Search for the cell housing the specified text and yield its [X, Y] center coordinate. 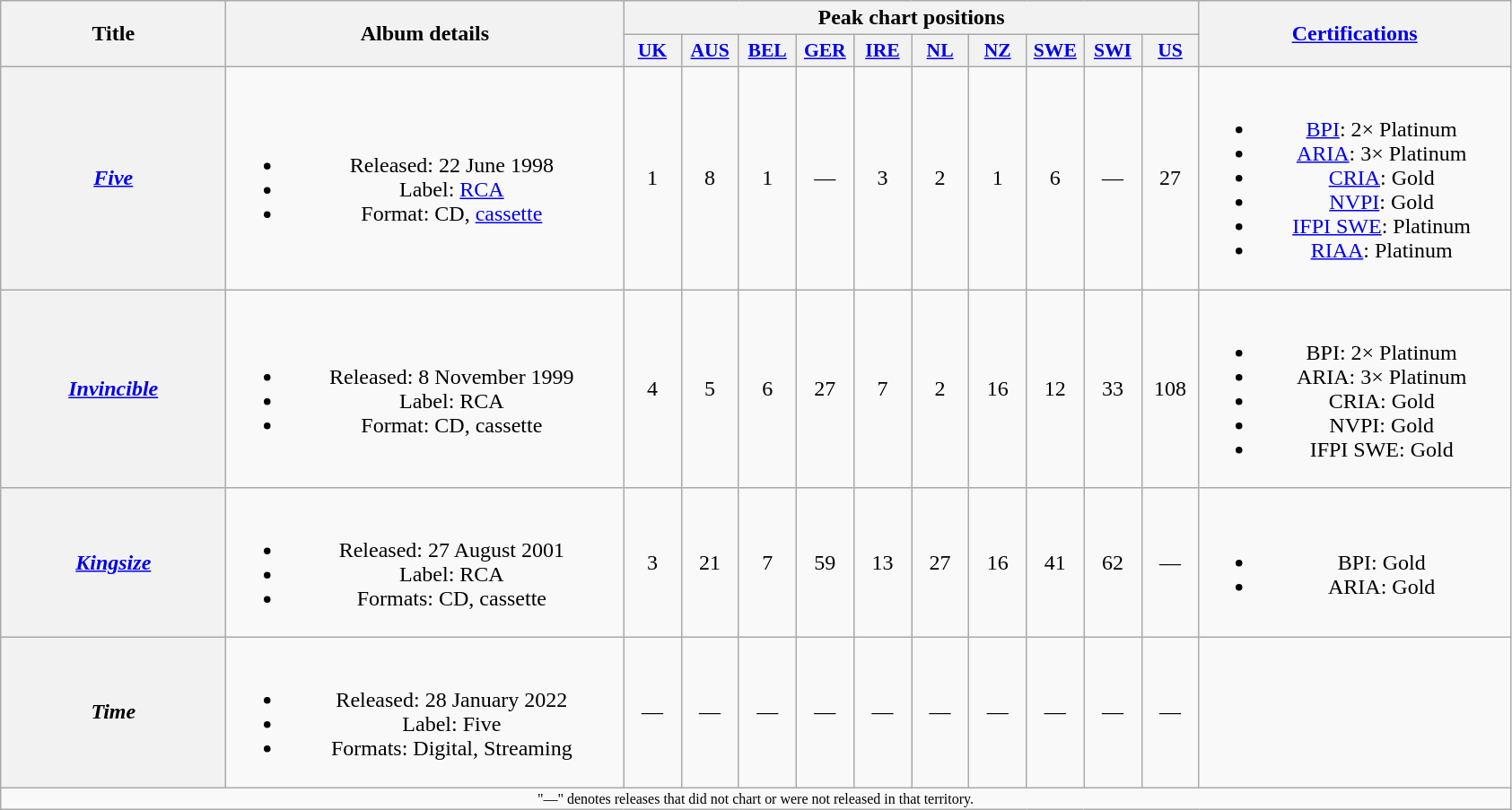
AUS [710, 51]
62 [1113, 563]
8 [710, 178]
Certifications [1355, 34]
"—" denotes releases that did not chart or were not released in that territory. [756, 798]
SWI [1113, 51]
Kingsize [113, 563]
5 [710, 388]
BEL [767, 51]
US [1170, 51]
SWE [1055, 51]
Album details [425, 34]
Title [113, 34]
Released: 22 June 1998Label: RCAFormat: CD, cassette [425, 178]
Time [113, 712]
59 [825, 563]
Released: 28 January 2022Label: FiveFormats: Digital, Streaming [425, 712]
UK [652, 51]
108 [1170, 388]
12 [1055, 388]
BPI: GoldARIA: Gold [1355, 563]
Released: 27 August 2001Label: RCAFormats: CD, cassette [425, 563]
41 [1055, 563]
33 [1113, 388]
21 [710, 563]
BPI: 2× PlatinumARIA: 3× PlatinumCRIA: GoldNVPI: GoldIFPI SWE: Gold [1355, 388]
BPI: 2× PlatinumARIA: 3× PlatinumCRIA: GoldNVPI: GoldIFPI SWE: PlatinumRIAA: Platinum [1355, 178]
IRE [882, 51]
Peak chart positions [912, 18]
4 [652, 388]
Invincible [113, 388]
Released: 8 November 1999Label: RCAFormat: CD, cassette [425, 388]
13 [882, 563]
NL [940, 51]
Five [113, 178]
NZ [998, 51]
GER [825, 51]
